Extract the [x, y] coordinate from the center of the cell holding the provided text.  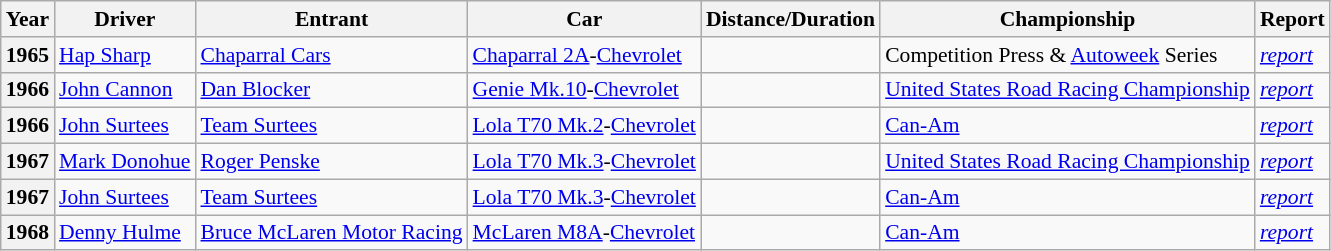
Chaparral Cars [331, 55]
Report [1292, 19]
1968 [28, 233]
Denny Hulme [124, 233]
McLaren M8A-Chevrolet [584, 233]
Mark Donohue [124, 162]
Hap Sharp [124, 55]
Dan Blocker [331, 90]
Lola T70 Mk.2-Chevrolet [584, 126]
Chaparral 2A-Chevrolet [584, 55]
Driver [124, 19]
Car [584, 19]
Bruce McLaren Motor Racing [331, 233]
1965 [28, 55]
Entrant [331, 19]
Roger Penske [331, 162]
John Cannon [124, 90]
Genie Mk.10-Chevrolet [584, 90]
Championship [1068, 19]
Year [28, 19]
Competition Press & Autoweek Series [1068, 55]
Distance/Duration [790, 19]
